For the text-containing cell, return its midpoint in (x, y) coordinate format. 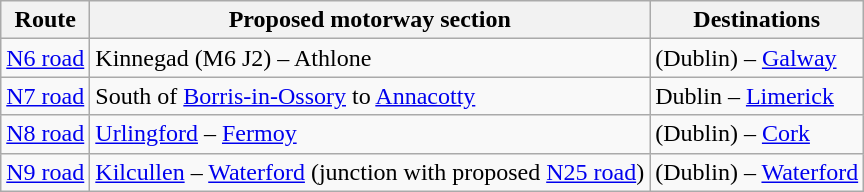
(Dublin) – Waterford (757, 172)
(Dublin) – Galway (757, 58)
Route (46, 20)
Kilcullen – Waterford (junction with proposed N25 road) (370, 172)
Proposed motorway section (370, 20)
N6 road (46, 58)
N9 road (46, 172)
South of Borris-in-Ossory to Annacotty (370, 96)
Dublin – Limerick (757, 96)
N8 road (46, 134)
N7 road (46, 96)
Destinations (757, 20)
Urlingford – Fermoy (370, 134)
(Dublin) – Cork (757, 134)
Kinnegad (M6 J2) – Athlone (370, 58)
